Search for the cell housing the specified text and yield its [X, Y] center coordinate. 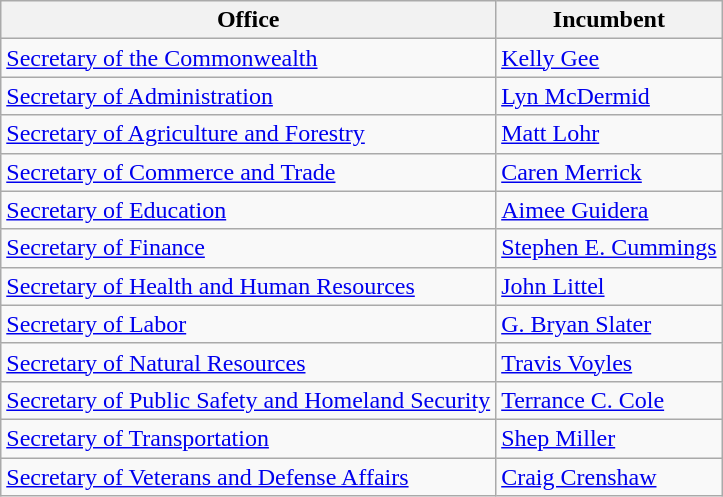
Secretary of Health and Human Resources [248, 286]
Secretary of Labor [248, 324]
Secretary of Transportation [248, 438]
Caren Merrick [609, 172]
Secretary of Agriculture and Forestry [248, 134]
Lyn McDermid [609, 96]
John Littel [609, 286]
Secretary of Education [248, 210]
Secretary of Public Safety and Homeland Security [248, 400]
Stephen E. Cummings [609, 248]
Secretary of Commerce and Trade [248, 172]
Terrance C. Cole [609, 400]
G. Bryan Slater [609, 324]
Secretary of the Commonwealth [248, 58]
Secretary of Administration [248, 96]
Craig Crenshaw [609, 477]
Kelly Gee [609, 58]
Office [248, 20]
Travis Voyles [609, 362]
Secretary of Finance [248, 248]
Shep Miller [609, 438]
Matt Lohr [609, 134]
Incumbent [609, 20]
Secretary of Veterans and Defense Affairs [248, 477]
Secretary of Natural Resources [248, 362]
Aimee Guidera [609, 210]
